Extract the (X, Y) coordinate from the center of the cell holding the provided text.  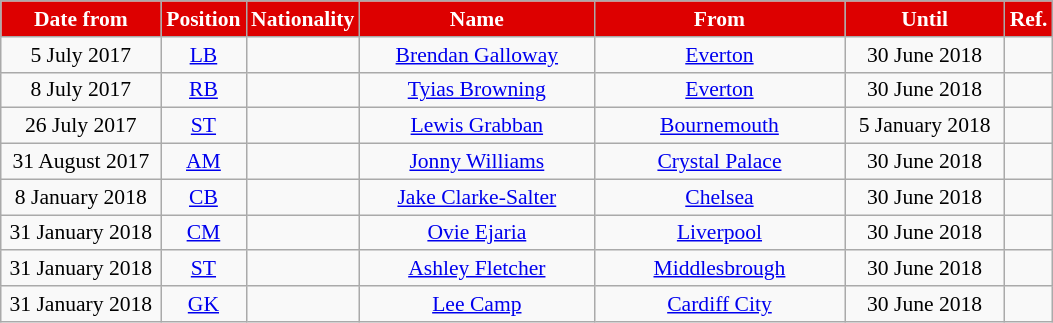
Until (925, 19)
Middlesbrough (719, 269)
31 August 2017 (81, 162)
Crystal Palace (719, 162)
Nationality (302, 19)
Jake Clarke-Salter (476, 197)
Bournemouth (719, 126)
AM (204, 162)
Ref. (1029, 19)
Ovie Ejaria (476, 233)
8 January 2018 (81, 197)
Liverpool (719, 233)
Tyias Browning (476, 90)
Jonny Williams (476, 162)
Lewis Grabban (476, 126)
Lee Camp (476, 304)
Date from (81, 19)
Brendan Galloway (476, 55)
5 January 2018 (925, 126)
26 July 2017 (81, 126)
CM (204, 233)
Position (204, 19)
Chelsea (719, 197)
Ashley Fletcher (476, 269)
CB (204, 197)
5 July 2017 (81, 55)
From (719, 19)
8 July 2017 (81, 90)
GK (204, 304)
RB (204, 90)
Name (476, 19)
Cardiff City (719, 304)
LB (204, 55)
